Find where the given text appears and provide that cell's center as (X, Y) coordinate. 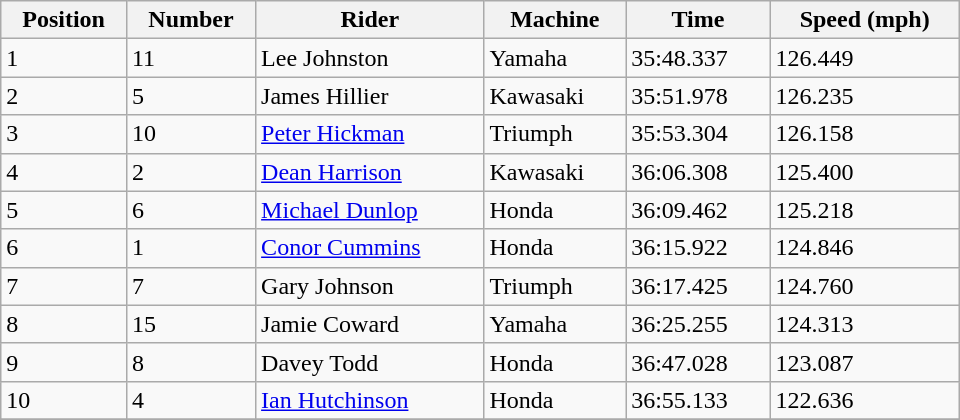
125.218 (864, 210)
123.087 (864, 362)
36:09.462 (698, 210)
Lee Johnston (370, 58)
15 (190, 324)
Peter Hickman (370, 134)
Rider (370, 20)
36:47.028 (698, 362)
124.313 (864, 324)
126.158 (864, 134)
Ian Hutchinson (370, 400)
Speed (mph) (864, 20)
36:06.308 (698, 172)
3 (64, 134)
126.235 (864, 96)
9 (64, 362)
Dean Harrison (370, 172)
126.449 (864, 58)
Position (64, 20)
122.636 (864, 400)
35:48.337 (698, 58)
11 (190, 58)
35:53.304 (698, 134)
36:17.425 (698, 286)
Time (698, 20)
Gary Johnson (370, 286)
124.760 (864, 286)
Michael Dunlop (370, 210)
Conor Cummins (370, 248)
Jamie Coward (370, 324)
36:55.133 (698, 400)
125.400 (864, 172)
Machine (555, 20)
36:15.922 (698, 248)
36:25.255 (698, 324)
Number (190, 20)
35:51.978 (698, 96)
James Hillier (370, 96)
Davey Todd (370, 362)
124.846 (864, 248)
